Scan for the cell matching the given text and deliver its (X, Y) coordinate at center. 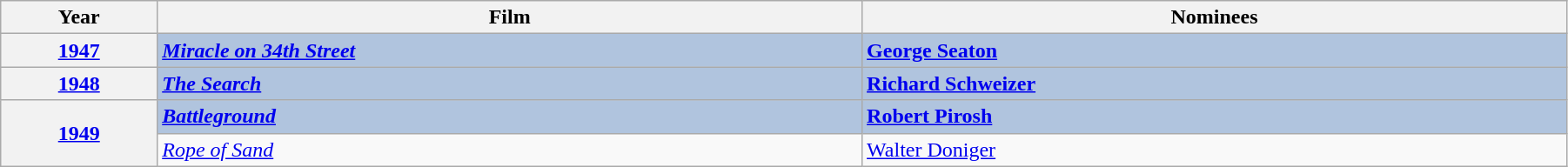
1949 (79, 133)
Miracle on 34th Street (510, 50)
Battleground (510, 117)
Film (510, 17)
1947 (79, 50)
Robert Pirosh (1215, 117)
Walter Doniger (1215, 150)
The Search (510, 83)
1948 (79, 83)
George Seaton (1215, 50)
Nominees (1215, 17)
Year (79, 17)
Richard Schweizer (1215, 83)
Rope of Sand (510, 150)
